For the text-containing cell, return its midpoint in [X, Y] coordinate format. 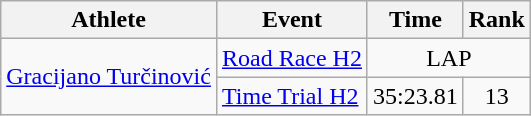
Rank [496, 20]
Athlete [109, 20]
Gracijano Turčinović [109, 77]
LAP [448, 58]
Time Trial H2 [292, 96]
Event [292, 20]
13 [496, 96]
Time [415, 20]
Road Race H2 [292, 58]
35:23.81 [415, 96]
